For the text-containing cell, return its midpoint in (x, y) coordinate format. 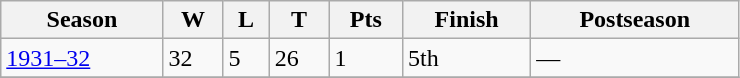
Postseason (635, 20)
5th (467, 58)
Season (82, 20)
1931–32 (82, 58)
T (299, 20)
32 (193, 58)
— (635, 58)
1 (366, 58)
L (246, 20)
5 (246, 58)
Pts (366, 20)
W (193, 20)
Finish (467, 20)
26 (299, 58)
